Locate the cell with the specified text and output its [X, Y] center coordinate. 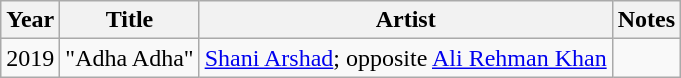
Year [30, 20]
Artist [406, 20]
Title [130, 20]
"Adha Adha" [130, 58]
Notes [646, 20]
Shani Arshad; opposite Ali Rehman Khan [406, 58]
2019 [30, 58]
